Return the (X, Y) coordinate for the center point of the cell that contains the specified text.  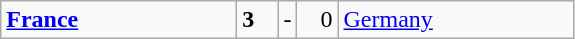
3 (258, 20)
0 (318, 20)
Germany (456, 20)
- (288, 20)
France (119, 20)
